Extract the (X, Y) coordinate from the center of the cell holding the provided text.  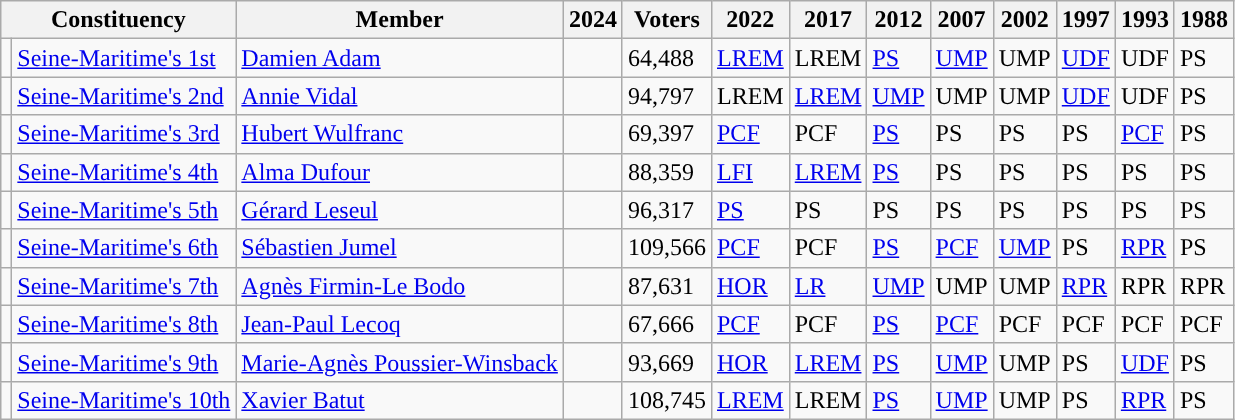
Sébastien Jumel (400, 248)
Damien Adam (400, 58)
Alma Dufour (400, 172)
2012 (898, 20)
109,566 (666, 248)
Hubert Wulfranc (400, 134)
Seine-Maritime's 2nd (124, 96)
64,488 (666, 58)
Seine-Maritime's 5th (124, 210)
96,317 (666, 210)
67,666 (666, 324)
Voters (666, 20)
2022 (750, 20)
Member (400, 20)
108,745 (666, 400)
Jean-Paul Lecoq (400, 324)
94,797 (666, 96)
2002 (1024, 20)
88,359 (666, 172)
Annie Vidal (400, 96)
Seine-Maritime's 9th (124, 362)
2024 (592, 20)
Seine-Maritime's 8th (124, 324)
Seine-Maritime's 3rd (124, 134)
LFI (750, 172)
Gérard Leseul (400, 210)
Marie-Agnès Poussier-Winsback (400, 362)
1988 (1204, 20)
Seine-Maritime's 10th (124, 400)
87,631 (666, 286)
Seine-Maritime's 1st (124, 58)
93,669 (666, 362)
1993 (1144, 20)
Seine-Maritime's 4th (124, 172)
2017 (828, 20)
LR (828, 286)
Agnès Firmin-Le Bodo (400, 286)
1997 (1086, 20)
Seine-Maritime's 6th (124, 248)
2007 (962, 20)
Seine-Maritime's 7th (124, 286)
69,397 (666, 134)
Constituency (118, 20)
Xavier Batut (400, 400)
